Provide the (x, y) coordinate of the cell's center where the given text is located.  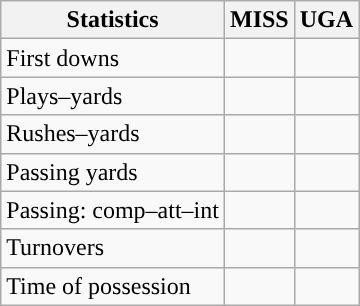
Rushes–yards (113, 134)
Time of possession (113, 286)
MISS (259, 20)
UGA (326, 20)
First downs (113, 58)
Passing: comp–att–int (113, 210)
Statistics (113, 20)
Turnovers (113, 248)
Plays–yards (113, 96)
Passing yards (113, 172)
